Search for the cell housing the specified text and yield its (X, Y) center coordinate. 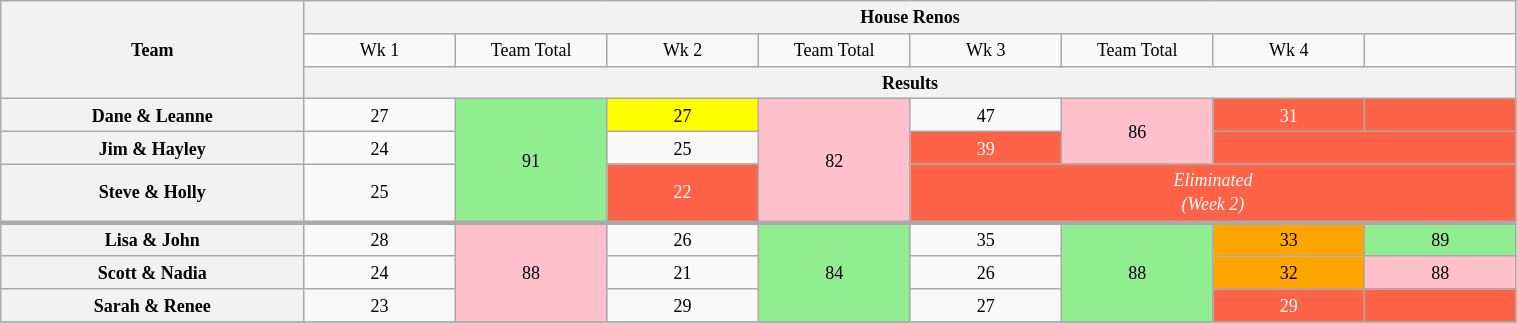
23 (380, 306)
Lisa & John (152, 239)
Steve & Holly (152, 193)
86 (1137, 132)
Wk 3 (986, 50)
Results (910, 82)
22 (683, 193)
32 (1289, 272)
47 (986, 116)
Eliminated(Week 2) (1213, 193)
89 (1440, 239)
91 (531, 161)
35 (986, 239)
Team (152, 50)
Sarah & Renee (152, 306)
Scott & Nadia (152, 272)
Dane & Leanne (152, 116)
House Renos (910, 18)
31 (1289, 116)
84 (834, 272)
Wk 2 (683, 50)
33 (1289, 239)
39 (986, 148)
Wk 1 (380, 50)
21 (683, 272)
82 (834, 161)
28 (380, 239)
Wk 4 (1289, 50)
Jim & Hayley (152, 148)
